Find where the given text appears and provide that cell's center as (X, Y) coordinate. 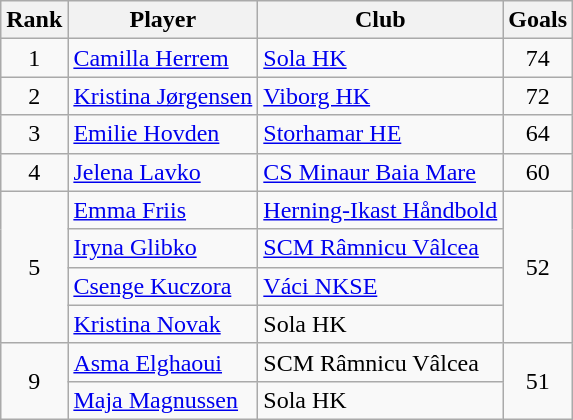
Rank (34, 20)
Kristina Novak (163, 324)
Csenge Kuczora (163, 286)
Váci NKSE (380, 286)
51 (538, 381)
Maja Magnussen (163, 400)
4 (34, 172)
9 (34, 381)
Emilie Hovden (163, 134)
3 (34, 134)
5 (34, 267)
Storhamar HE (380, 134)
Asma Elghaoui (163, 362)
Viborg HK (380, 96)
Player (163, 20)
Kristina Jørgensen (163, 96)
Jelena Lavko (163, 172)
52 (538, 267)
2 (34, 96)
64 (538, 134)
74 (538, 58)
Camilla Herrem (163, 58)
Club (380, 20)
Herning-Ikast Håndbold (380, 210)
1 (34, 58)
60 (538, 172)
72 (538, 96)
Goals (538, 20)
Iryna Glibko (163, 248)
Emma Friis (163, 210)
CS Minaur Baia Mare (380, 172)
